Extract the [X, Y] coordinate from the center of the cell holding the provided text.  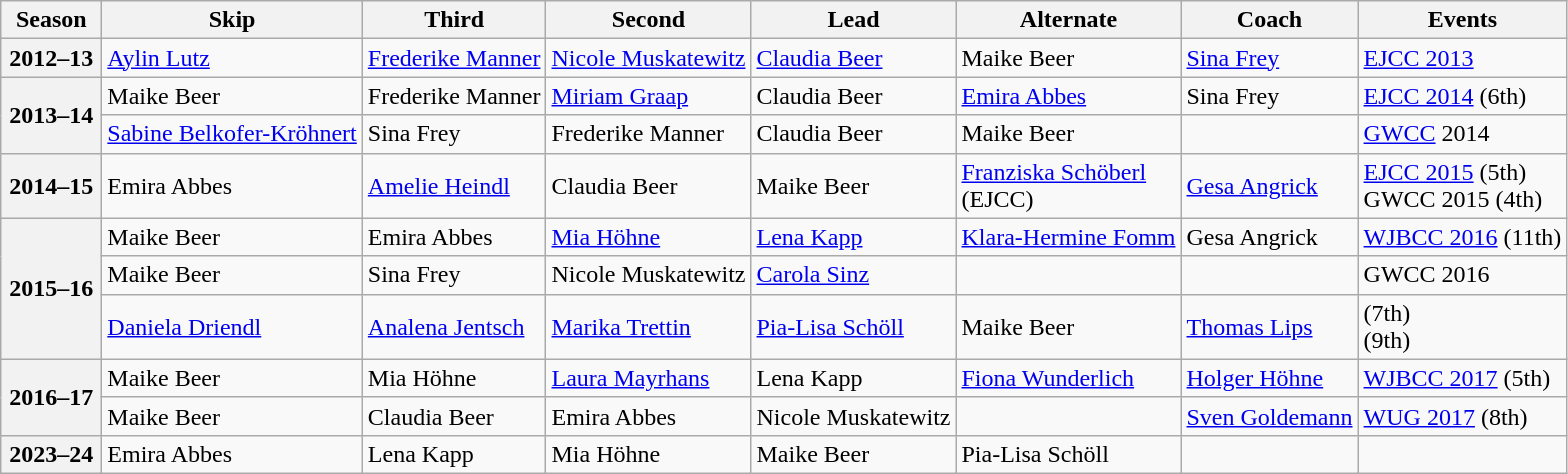
Sven Goldemann [1270, 416]
Daniela Driendl [232, 326]
WJBCC 2016 (11th) [1462, 237]
Analena Jentsch [454, 326]
Amelie Heindl [454, 186]
Sabine Belkofer-Kröhnert [232, 134]
Skip [232, 20]
2023–24 [52, 454]
Miriam Graap [648, 96]
WUG 2017 (8th) [1462, 416]
2013–14 [52, 115]
Lead [854, 20]
WJBCC 2017 (5th) [1462, 378]
Thomas Lips [1270, 326]
Aylin Lutz [232, 58]
2012–13 [52, 58]
Laura Mayrhans [648, 378]
GWCC 2014 [1462, 134]
EJCC 2014 (6th) [1462, 96]
Fiona Wunderlich [1068, 378]
2016–17 [52, 397]
Marika Trettin [648, 326]
Second [648, 20]
Events [1462, 20]
Season [52, 20]
2015–16 [52, 288]
Alternate [1068, 20]
Third [454, 20]
Holger Höhne [1270, 378]
2014–15 [52, 186]
GWCC 2016 [1462, 275]
Coach [1270, 20]
Carola Sinz [854, 275]
Franziska Schöberl(EJCC) [1068, 186]
Klara-Hermine Fomm [1068, 237]
EJCC 2013 [1462, 58]
(7th) (9th) [1462, 326]
EJCC 2015 (5th)GWCC 2015 (4th) [1462, 186]
